Search for the cell housing the specified text and yield its (X, Y) center coordinate. 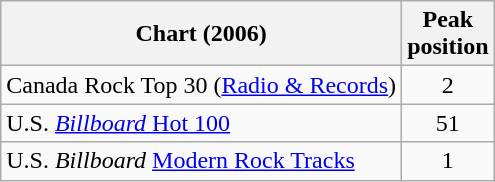
Chart (2006) (202, 34)
1 (448, 161)
U.S. Billboard Modern Rock Tracks (202, 161)
2 (448, 85)
Peakposition (448, 34)
Canada Rock Top 30 (Radio & Records) (202, 85)
51 (448, 123)
U.S. Billboard Hot 100 (202, 123)
